Extract the (x, y) coordinate from the center of the cell holding the provided text.  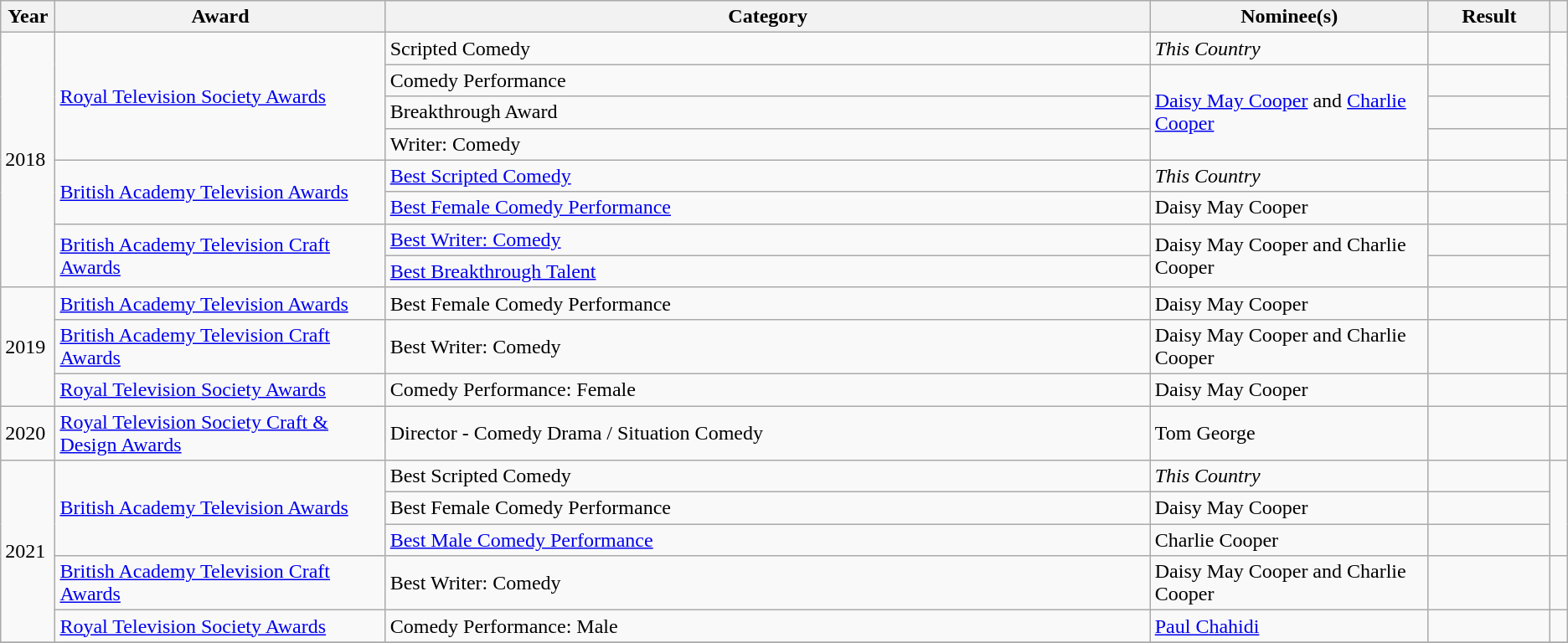
2019 (28, 347)
Royal Television Society Craft & Design Awards (220, 432)
Nominee(s) (1289, 17)
2020 (28, 432)
Best Male Comedy Performance (767, 540)
Breakthrough Award (767, 112)
Writer: Comedy (767, 144)
Result (1489, 17)
2021 (28, 551)
Comedy Performance: Male (767, 626)
Director - Comedy Drama / Situation Comedy (767, 432)
Scripted Comedy (767, 49)
Comedy Performance (767, 80)
Comedy Performance: Female (767, 389)
Charlie Cooper (1289, 540)
Award (220, 17)
2018 (28, 160)
Best Breakthrough Talent (767, 271)
Tom George (1289, 432)
Paul Chahidi (1289, 626)
Category (767, 17)
Year (28, 17)
